Scan for the cell matching the given text and deliver its [X, Y] coordinate at center. 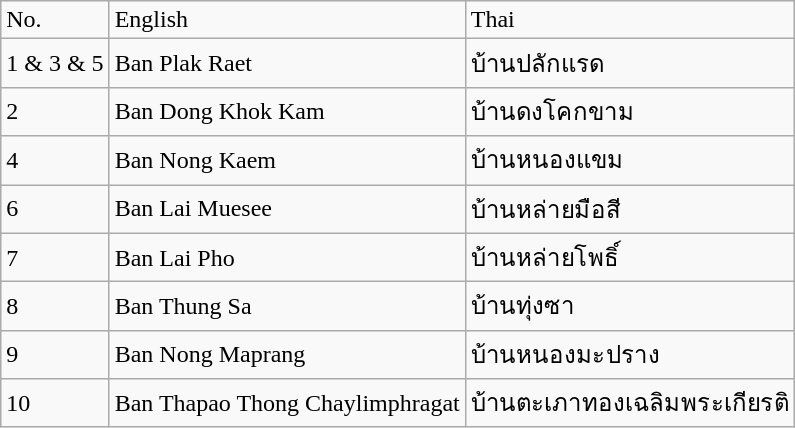
บ้านหล่ายมือสี [630, 208]
10 [55, 404]
บ้านหล่ายโพธิ์ [630, 258]
6 [55, 208]
8 [55, 306]
บ้านตะเภาทองเฉลิมพระเกียรติ [630, 404]
บ้านปลักแรด [630, 64]
2 [55, 112]
English [287, 20]
Ban Lai Muesee [287, 208]
บ้านหนองแขม [630, 160]
Ban Plak Raet [287, 64]
No. [55, 20]
Ban Lai Pho [287, 258]
Ban Dong Khok Kam [287, 112]
4 [55, 160]
บ้านหนองมะปราง [630, 354]
1 & 3 & 5 [55, 64]
Ban Nong Kaem [287, 160]
บ้านดงโคกขาม [630, 112]
Ban Thung Sa [287, 306]
Thai [630, 20]
Ban Nong Maprang [287, 354]
บ้านทุ่งซา [630, 306]
9 [55, 354]
Ban Thapao Thong Chaylimphragat [287, 404]
7 [55, 258]
